Provide the [X, Y] coordinate of the cell's center where the given text is located.  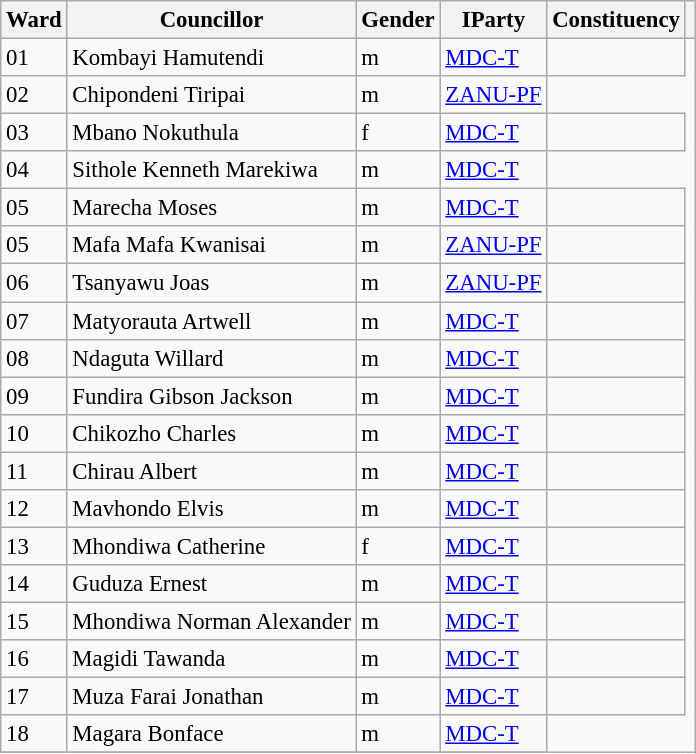
Mhondiwa Norman Alexander [212, 621]
15 [34, 621]
07 [34, 321]
Councillor [212, 20]
Kombayi Hamutendi [212, 58]
Ward [34, 20]
17 [34, 697]
02 [34, 95]
14 [34, 584]
Magara Bonface [212, 734]
09 [34, 396]
04 [34, 170]
Tsanyawu Joas [212, 283]
Mavhondo Elvis [212, 509]
12 [34, 509]
06 [34, 283]
Marecha Moses [212, 208]
16 [34, 659]
Magidi Tawanda [212, 659]
IParty [494, 20]
Mhondiwa Catherine [212, 546]
11 [34, 471]
18 [34, 734]
Matyorauta Artwell [212, 321]
03 [34, 133]
10 [34, 433]
Chirau Albert [212, 471]
Gender [398, 20]
Chikozho Charles [212, 433]
Guduza Ernest [212, 584]
Mbano Nokuthula [212, 133]
08 [34, 358]
Sithole Kenneth Marekiwa [212, 170]
Chipondeni Tiripai [212, 95]
Ndaguta Willard [212, 358]
Constituency [616, 20]
13 [34, 546]
01 [34, 58]
Mafa Mafa Kwanisai [212, 245]
Muza Farai Jonathan [212, 697]
Fundira Gibson Jackson [212, 396]
